Return [x, y] of the center of cell containing provided text 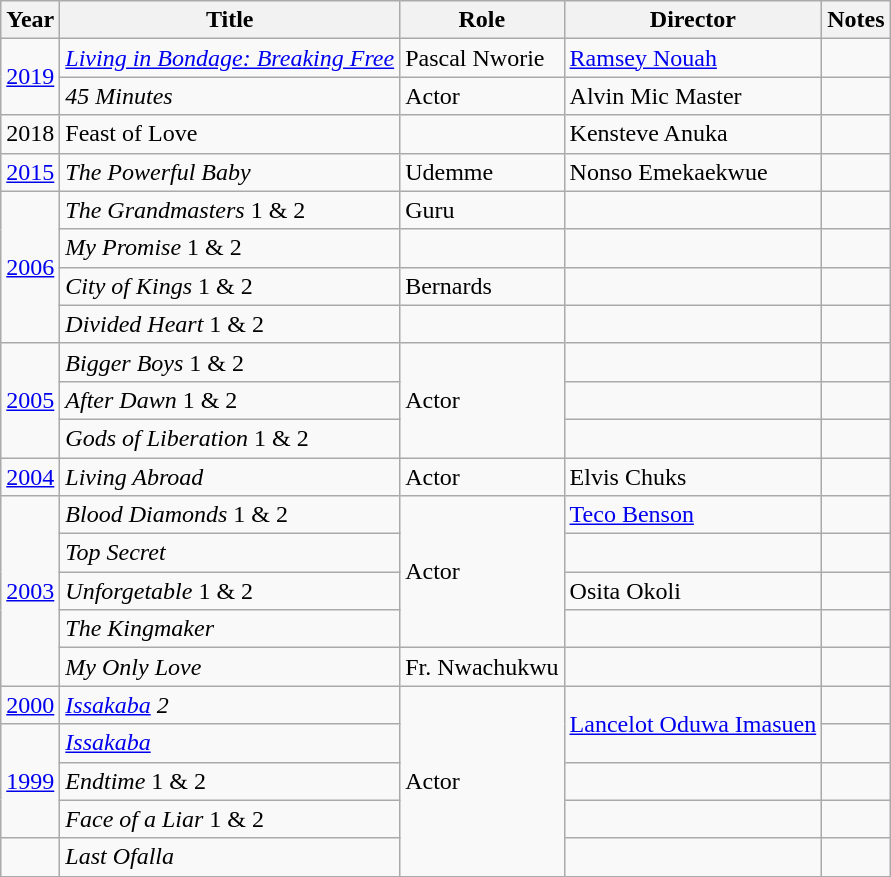
Gods of Liberation 1 & 2 [230, 438]
City of Kings 1 & 2 [230, 286]
Ramsey Nouah [693, 58]
Notes [856, 20]
Pascal Nworie [482, 58]
Face of a Liar 1 & 2 [230, 819]
Endtime 1 & 2 [230, 781]
1999 [30, 781]
2003 [30, 591]
Unforgetable 1 & 2 [230, 591]
2006 [30, 267]
Divided Heart 1 & 2 [230, 324]
Living Abroad [230, 477]
Bernards [482, 286]
Nonso Emekaekwue [693, 172]
The Grandmasters 1 & 2 [230, 210]
2018 [30, 134]
Alvin Mic Master [693, 96]
Blood Diamonds 1 & 2 [230, 515]
Bigger Boys 1 & 2 [230, 362]
Director [693, 20]
Feast of Love [230, 134]
2015 [30, 172]
2005 [30, 400]
Elvis Chuks [693, 477]
My Promise 1 & 2 [230, 248]
Issakaba [230, 743]
Lancelot Oduwa Imasuen [693, 724]
2004 [30, 477]
Osita Okoli [693, 591]
Kensteve Anuka [693, 134]
45 Minutes [230, 96]
The Kingmaker [230, 629]
Teco Benson [693, 515]
Year [30, 20]
My Only Love [230, 667]
Top Secret [230, 553]
Fr. Nwachukwu [482, 667]
Udemme [482, 172]
The Powerful Baby [230, 172]
2000 [30, 705]
After Dawn 1 & 2 [230, 400]
2019 [30, 77]
Role [482, 20]
Issakaba 2 [230, 705]
Last Ofalla [230, 857]
Title [230, 20]
Guru [482, 210]
Living in Bondage: Breaking Free [230, 58]
